Identify which cell holds the provided text, then report its (x, y) central coordinate. 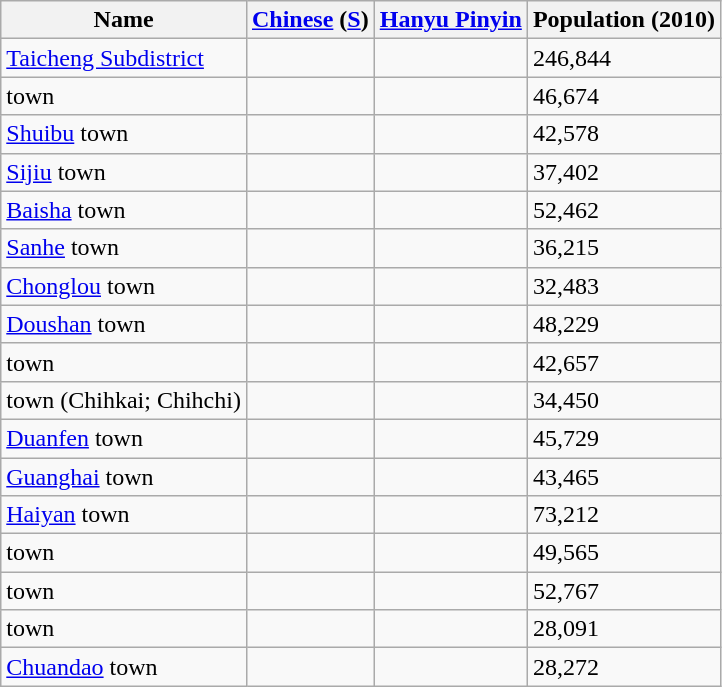
Taicheng Subdistrict (124, 58)
Chinese (S) (310, 20)
32,483 (624, 286)
Doushan town (124, 324)
Sijiu town (124, 172)
36,215 (624, 248)
Baisha town (124, 210)
45,729 (624, 438)
48,229 (624, 324)
42,578 (624, 134)
Duanfen town (124, 438)
Population (2010) (624, 20)
town (Chihkai; Chihchi) (124, 400)
42,657 (624, 362)
Chonglou town (124, 286)
28,091 (624, 629)
Chuandao town (124, 667)
Hanyu Pinyin (450, 20)
73,212 (624, 515)
Guanghai town (124, 477)
43,465 (624, 477)
52,767 (624, 591)
Name (124, 20)
37,402 (624, 172)
49,565 (624, 553)
246,844 (624, 58)
52,462 (624, 210)
34,450 (624, 400)
Shuibu town (124, 134)
28,272 (624, 667)
Haiyan town (124, 515)
46,674 (624, 96)
Sanhe town (124, 248)
